Identify which cell holds the provided text, then report its (x, y) central coordinate. 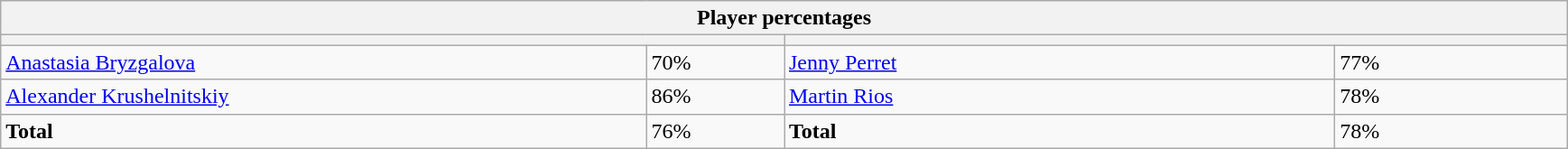
Martin Rios (1059, 97)
Anastasia Bryzgalova (323, 62)
76% (715, 131)
77% (1452, 62)
86% (715, 97)
Alexander Krushelnitskiy (323, 97)
Jenny Perret (1059, 62)
Player percentages (784, 18)
70% (715, 62)
